Pinpoint the cell where the given text exists, returning its (X, Y) midpoint coordinate. 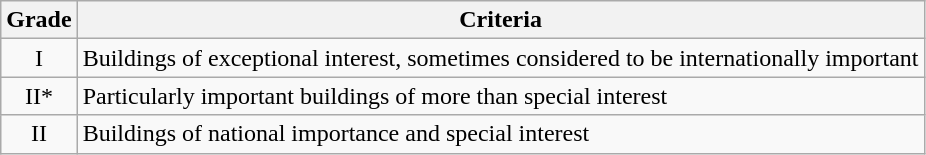
Buildings of national importance and special interest (500, 134)
Criteria (500, 20)
Grade (39, 20)
II (39, 134)
II* (39, 96)
Buildings of exceptional interest, sometimes considered to be internationally important (500, 58)
I (39, 58)
Particularly important buildings of more than special interest (500, 96)
